Determine the [X, Y] coordinate at the center of the cell enclosing the given text.  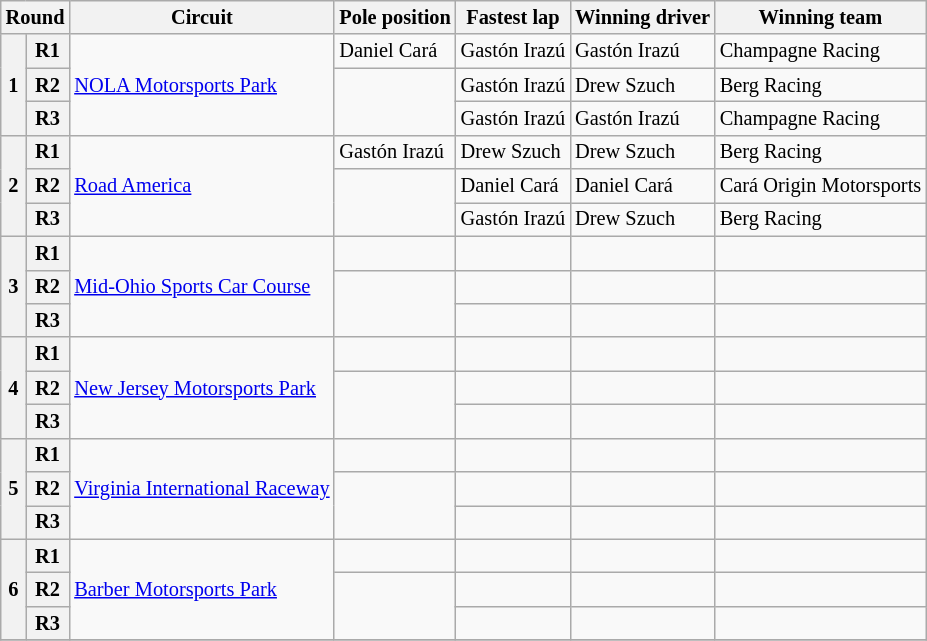
Mid-Ohio Sports Car Course [202, 286]
Winning driver [642, 17]
4 [14, 388]
Winning team [820, 17]
Cará Origin Motorsports [820, 186]
6 [14, 590]
3 [14, 286]
5 [14, 488]
New Jersey Motorsports Park [202, 388]
Circuit [202, 17]
NOLA Motorsports Park [202, 84]
Round [36, 17]
Fastest lap [513, 17]
Road America [202, 186]
Barber Motorsports Park [202, 590]
2 [14, 186]
Pole position [394, 17]
1 [14, 84]
Virginia International Raceway [202, 488]
